Capture the cell that displays the provided text and extract its [x, y] central coordinate. 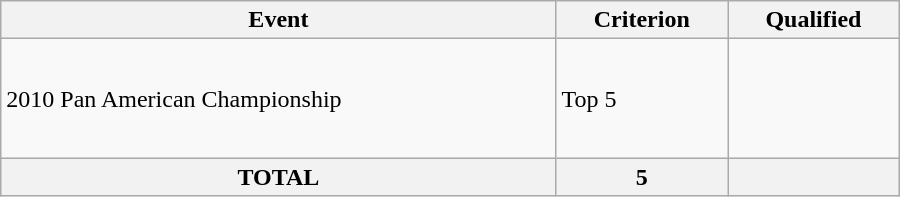
Event [278, 20]
Qualified [814, 20]
2010 Pan American Championship [278, 98]
TOTAL [278, 177]
Criterion [642, 20]
Top 5 [642, 98]
5 [642, 177]
